Identify which cell holds the provided text, then report its (x, y) central coordinate. 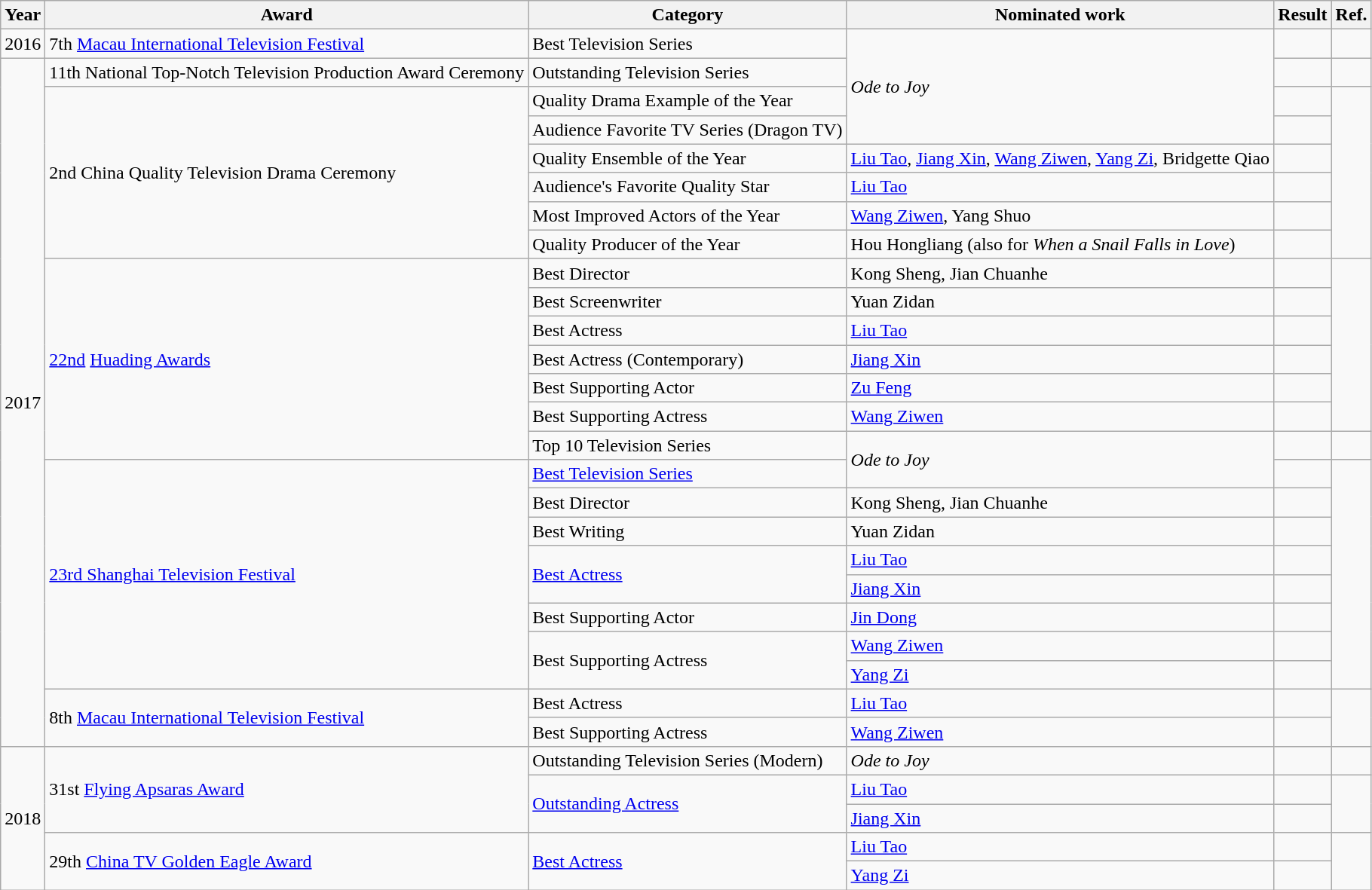
Outstanding Television Series (Modern) (688, 760)
Ref. (1351, 15)
Nominated work (1060, 15)
Best Screenwriter (688, 301)
31st Flying Apsaras Award (286, 789)
22nd Huading Awards (286, 359)
Hou Hongliang (also for When a Snail Falls in Love) (1060, 244)
Liu Tao, Jiang Xin, Wang Ziwen, Yang Zi, Bridgette Qiao (1060, 158)
Jin Dong (1060, 617)
Quality Ensemble of the Year (688, 158)
Quality Producer of the Year (688, 244)
7th Macau International Television Festival (286, 44)
Audience Favorite TV Series (Dragon TV) (688, 130)
Best Writing (688, 531)
29th China TV Golden Eagle Award (286, 861)
Year (23, 15)
2017 (23, 402)
Audience's Favorite Quality Star (688, 187)
Zu Feng (1060, 388)
Outstanding Actress (688, 803)
Result (1303, 15)
11th National Top-Notch Television Production Award Ceremony (286, 72)
Top 10 Television Series (688, 445)
Outstanding Television Series (688, 72)
2016 (23, 44)
Wang Ziwen, Yang Shuo (1060, 216)
Category (688, 15)
Most Improved Actors of the Year (688, 216)
2018 (23, 818)
8th Macau International Television Festival (286, 717)
Award (286, 15)
Quality Drama Example of the Year (688, 101)
Best Actress (Contemporary) (688, 359)
2nd China Quality Television Drama Ceremony (286, 173)
23rd Shanghai Television Festival (286, 574)
